For the text-containing cell, return its midpoint in [X, Y] coordinate format. 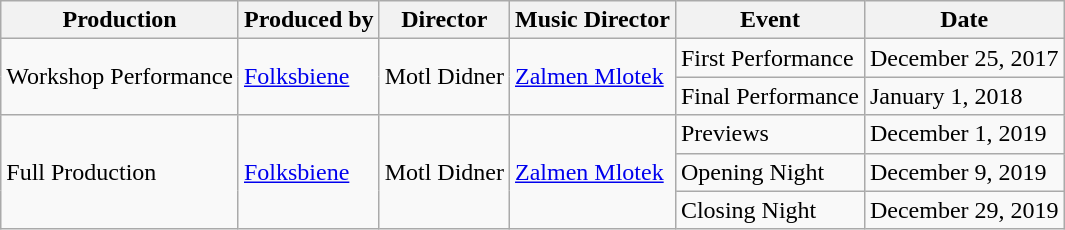
December 1, 2019 [964, 134]
December 9, 2019 [964, 172]
December 25, 2017 [964, 58]
First Performance [770, 58]
Opening Night [770, 172]
Production [120, 20]
Previews [770, 134]
Music Director [593, 20]
Workshop Performance [120, 77]
January 1, 2018 [964, 96]
Director [444, 20]
Event [770, 20]
December 29, 2019 [964, 210]
Date [964, 20]
Closing Night [770, 210]
Produced by [308, 20]
Full Production [120, 172]
Final Performance [770, 96]
